Output the (X, Y) coordinate of the center of the cell containing the given text.  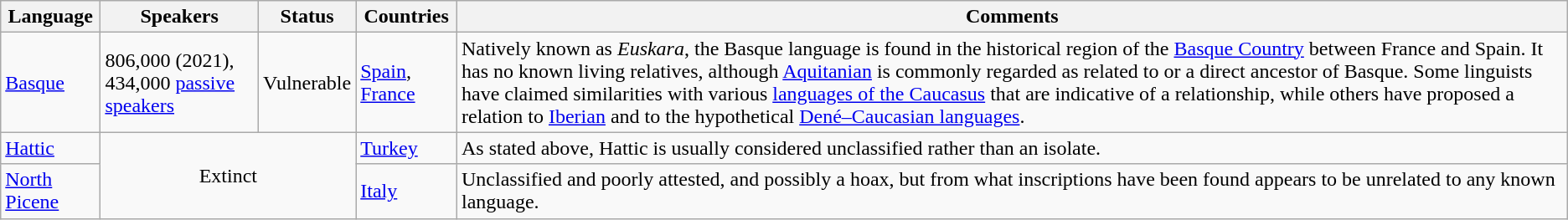
Basque (50, 82)
Vulnerable (307, 82)
Language (50, 17)
Spain, France (407, 82)
Status (307, 17)
Unclassified and poorly attested, and possibly a hoax, but from what inscriptions have been found appears to be unrelated to any known language. (1012, 191)
806,000 (2021), 434,000 passive speakers (179, 82)
Speakers (179, 17)
Countries (407, 17)
Extinct (228, 176)
North Picene (50, 191)
Comments (1012, 17)
Italy (407, 191)
Turkey (407, 148)
As stated above, Hattic is usually considered unclassified rather than an isolate. (1012, 148)
Hattic (50, 148)
